Determine the [x, y] coordinate at the center of the cell enclosing the given text.  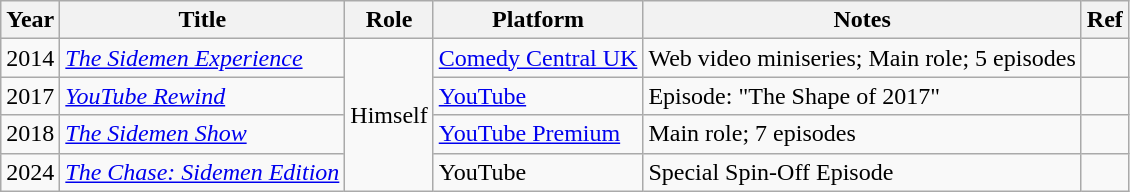
Web video miniseries; Main role; 5 episodes [862, 58]
Year [30, 20]
Himself [389, 115]
Title [202, 20]
YouTube Rewind [202, 96]
Episode: "The Shape of 2017" [862, 96]
2018 [30, 134]
Ref [1104, 20]
YouTube Premium [538, 134]
Main role; 7 episodes [862, 134]
Platform [538, 20]
Comedy Central UK [538, 58]
Notes [862, 20]
The Chase: Sidemen Edition [202, 172]
2024 [30, 172]
2014 [30, 58]
Special Spin-Off Episode [862, 172]
The Sidemen Experience [202, 58]
The Sidemen Show [202, 134]
2017 [30, 96]
Role [389, 20]
